Find where the given text appears and provide that cell's center as (x, y) coordinate. 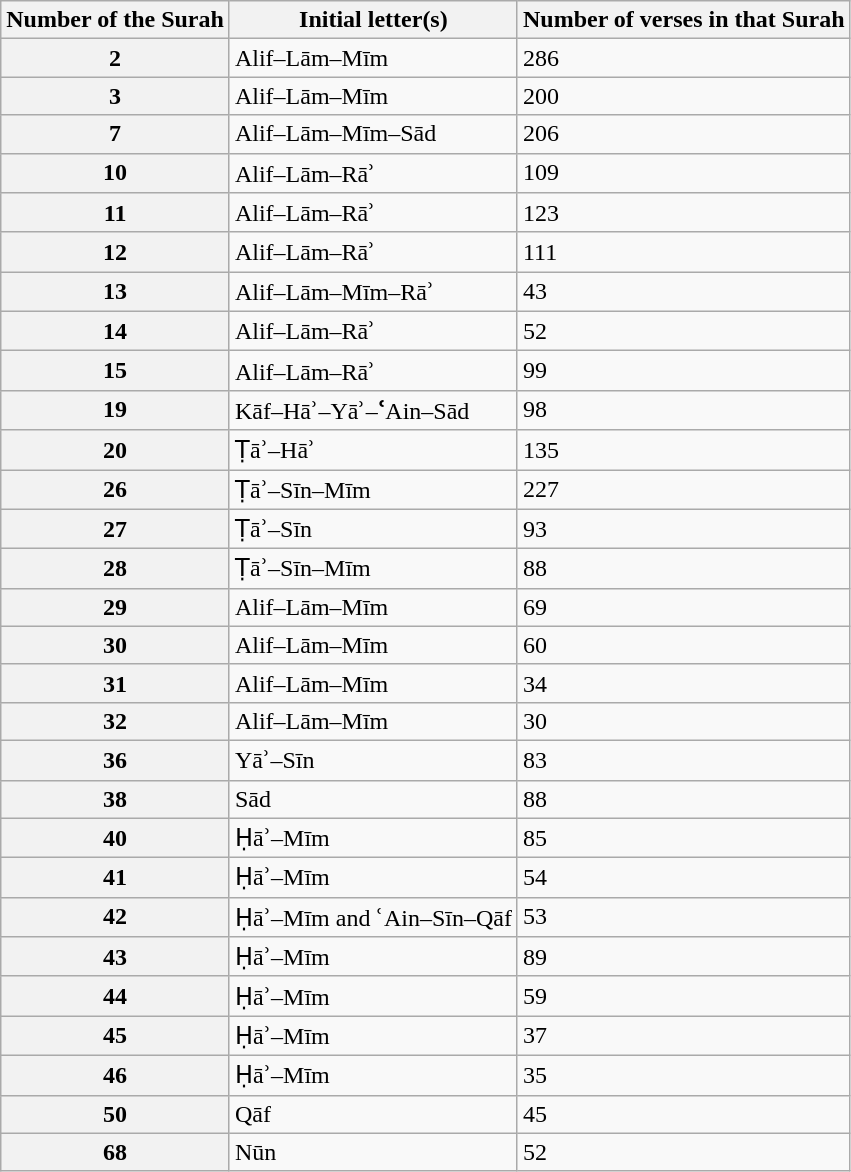
7 (116, 134)
Number of the Surah (116, 20)
3 (116, 96)
Number of verses in that Surah (684, 20)
34 (684, 683)
Qāf (373, 1114)
200 (684, 96)
59 (684, 996)
98 (684, 410)
54 (684, 878)
27 (116, 529)
2 (116, 58)
11 (116, 213)
42 (116, 917)
Kāf–Hāʾ–Yāʾ–ʿAin–Sād (373, 410)
Nūn (373, 1152)
35 (684, 1075)
206 (684, 134)
10 (116, 173)
68 (116, 1152)
28 (116, 569)
46 (116, 1075)
109 (684, 173)
Ṭāʾ–Sīn (373, 529)
44 (116, 996)
32 (116, 721)
Initial letter(s) (373, 20)
135 (684, 450)
Ṭāʾ–Hāʾ (373, 450)
83 (684, 760)
41 (116, 878)
12 (116, 252)
123 (684, 213)
13 (116, 292)
29 (116, 607)
227 (684, 490)
89 (684, 957)
37 (684, 1036)
Alif–Lām–Mīm–Rāʾ (373, 292)
50 (116, 1114)
69 (684, 607)
15 (116, 371)
85 (684, 838)
Yāʾ–Sīn (373, 760)
Ḥāʾ–Mīm and ʿAin–Sīn–Qāf (373, 917)
20 (116, 450)
93 (684, 529)
111 (684, 252)
26 (116, 490)
Alif–Lām–Mīm–Sād (373, 134)
99 (684, 371)
Sād (373, 799)
286 (684, 58)
40 (116, 838)
38 (116, 799)
14 (116, 331)
31 (116, 683)
60 (684, 645)
53 (684, 917)
19 (116, 410)
36 (116, 760)
